Find where the given text appears and provide that cell's center as (X, Y) coordinate. 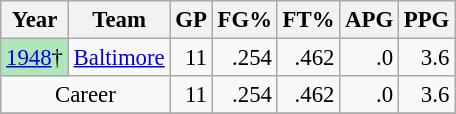
FG% (244, 20)
APG (370, 20)
Baltimore (119, 58)
GP (191, 20)
PPG (426, 20)
Team (119, 20)
1948† (35, 58)
Career (86, 95)
Year (35, 20)
FT% (308, 20)
